Detect which cell encompasses the target text, then output its [x, y] center coordinate. 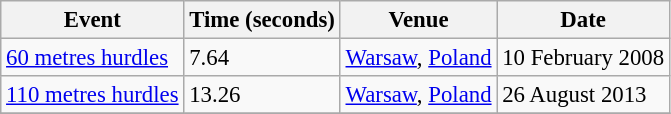
Time (seconds) [262, 20]
7.64 [262, 58]
110 metres hurdles [92, 95]
60 metres hurdles [92, 58]
26 August 2013 [584, 95]
Event [92, 20]
Date [584, 20]
10 February 2008 [584, 58]
13.26 [262, 95]
Venue [418, 20]
